Provide the (x, y) coordinate of the cell's center where the given text is located.  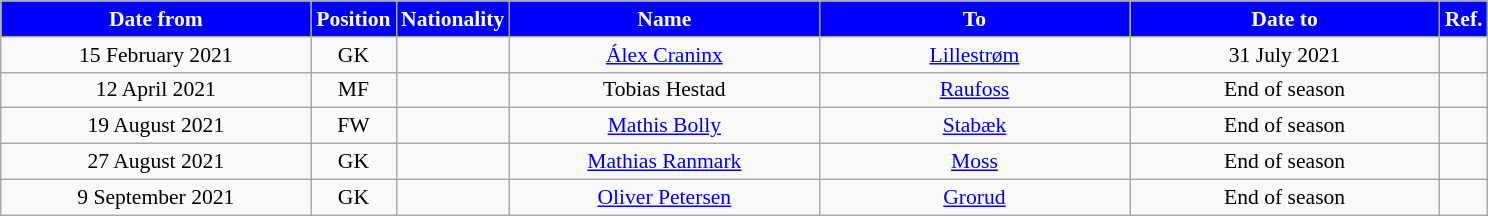
Mathis Bolly (664, 126)
Moss (974, 162)
15 February 2021 (156, 55)
Raufoss (974, 90)
Ref. (1464, 19)
Stabæk (974, 126)
Mathias Ranmark (664, 162)
Date to (1285, 19)
Oliver Petersen (664, 197)
Grorud (974, 197)
9 September 2021 (156, 197)
Lillestrøm (974, 55)
27 August 2021 (156, 162)
MF (354, 90)
Tobias Hestad (664, 90)
Álex Craninx (664, 55)
Position (354, 19)
12 April 2021 (156, 90)
Date from (156, 19)
31 July 2021 (1285, 55)
FW (354, 126)
Name (664, 19)
Nationality (452, 19)
19 August 2021 (156, 126)
To (974, 19)
